Output the [X, Y] coordinate of the center of the cell containing the given text.  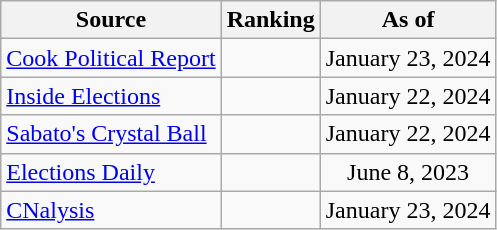
Cook Political Report [111, 58]
As of [408, 20]
Inside Elections [111, 96]
June 8, 2023 [408, 172]
Source [111, 20]
Sabato's Crystal Ball [111, 134]
Ranking [270, 20]
Elections Daily [111, 172]
CNalysis [111, 210]
